Extract the (x, y) coordinate from the center of the cell holding the provided text.  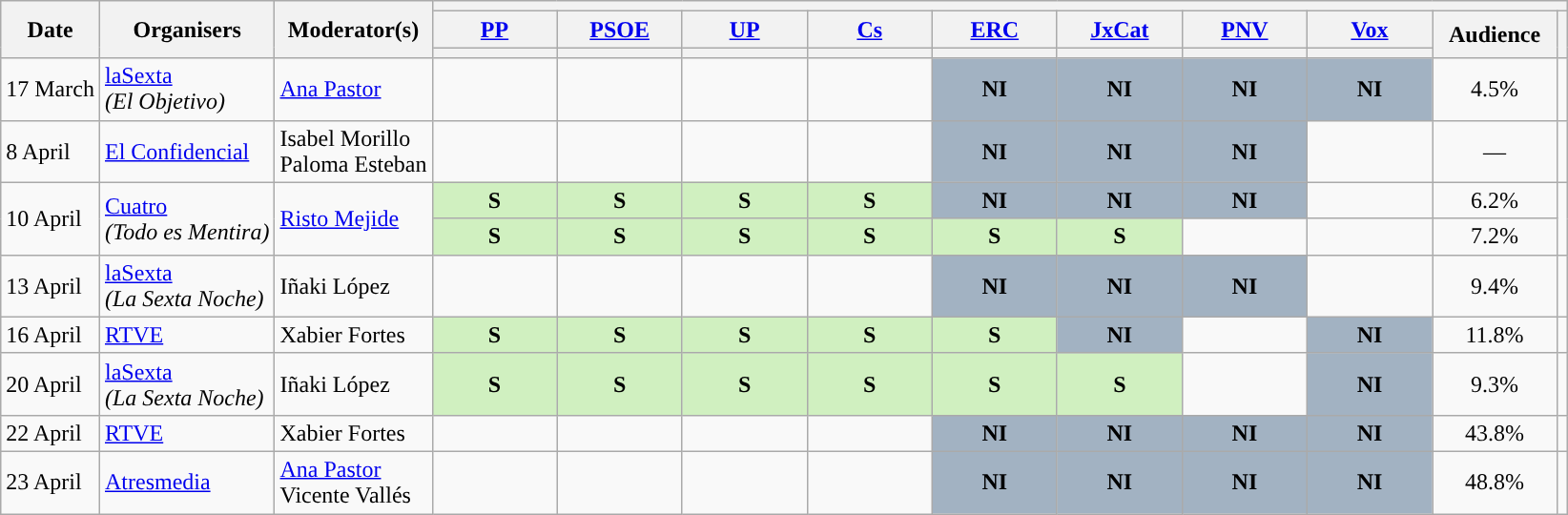
Audience (1496, 34)
7.2% (1496, 237)
20 April (51, 383)
JxCat (1120, 30)
El Confidencial (187, 151)
PP (494, 30)
Isabel MorilloPaloma Esteban (353, 151)
Atresmedia (187, 483)
Organisers (187, 30)
48.8% (1496, 483)
Ana PastorVicente Vallés (353, 483)
9.3% (1496, 383)
— (1496, 151)
Moderator(s) (353, 30)
UP (744, 30)
Risto Mejide (353, 218)
23 April (51, 483)
13 April (51, 286)
17 March (51, 90)
11.8% (1496, 335)
Cs (870, 30)
laSexta(El Objetivo) (187, 90)
22 April (51, 433)
PSOE (620, 30)
8 April (51, 151)
6.2% (1496, 200)
Date (51, 30)
ERC (994, 30)
9.4% (1496, 286)
4.5% (1496, 90)
Ana Pastor (353, 90)
Vox (1370, 30)
Cuatro(Todo es Mentira) (187, 218)
10 April (51, 218)
43.8% (1496, 433)
PNV (1244, 30)
16 April (51, 335)
